From the cell containing the given text, extract its center point as (x, y) coordinate. 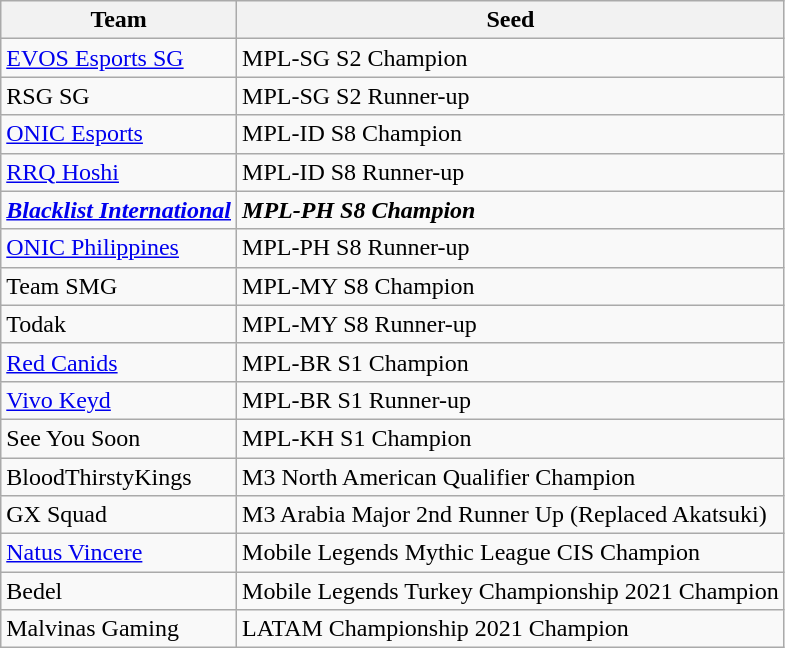
Team SMG (119, 286)
BloodThirstyKings (119, 477)
Team (119, 20)
Bedel (119, 591)
M3 North American Qualifier Champion (511, 477)
Vivo Keyd (119, 400)
MPL-PH S8 Champion (511, 210)
LATAM Championship 2021 Champion (511, 629)
RSG SG (119, 96)
MPL-ID S8 Runner-up (511, 172)
Mobile Legends Turkey Championship 2021 Champion (511, 591)
MPL-MY S8 Champion (511, 286)
MPL-SG S2 Runner-up (511, 96)
MPL-BR S1 Champion (511, 362)
Red Canids (119, 362)
MPL-PH S8 Runner-up (511, 248)
MPL-ID S8 Champion (511, 134)
RRQ Hoshi (119, 172)
MPL-KH S1 Champion (511, 438)
MPL-MY S8 Runner-up (511, 324)
GX Squad (119, 515)
MPL-SG S2 Champion (511, 58)
EVOS Esports SG (119, 58)
Mobile Legends Mythic League CIS Champion (511, 553)
Malvinas Gaming (119, 629)
ONIC Philippines (119, 248)
M3 Arabia Major 2nd Runner Up (Replaced Akatsuki) (511, 515)
Todak (119, 324)
Blacklist International (119, 210)
ONIC Esports (119, 134)
MPL-BR S1 Runner-up (511, 400)
Natus Vincere (119, 553)
Seed (511, 20)
See You Soon (119, 438)
